Detect which cell encompasses the target text, then output its [X, Y] center coordinate. 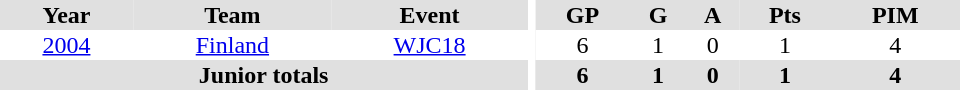
Year [66, 15]
A [712, 15]
Finland [232, 45]
Event [430, 15]
2004 [66, 45]
Team [232, 15]
Junior totals [264, 75]
Pts [784, 15]
G [658, 15]
WJC18 [430, 45]
PIM [895, 15]
GP [582, 15]
